From the cell containing the given text, extract its center point as [x, y] coordinate. 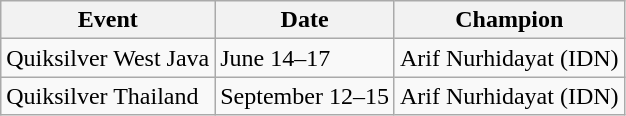
Event [108, 20]
September 12–15 [305, 96]
Quiksilver Thailand [108, 96]
June 14–17 [305, 58]
Quiksilver West Java [108, 58]
Date [305, 20]
Champion [509, 20]
